Determine the (x, y) coordinate at the center of the cell enclosing the given text.  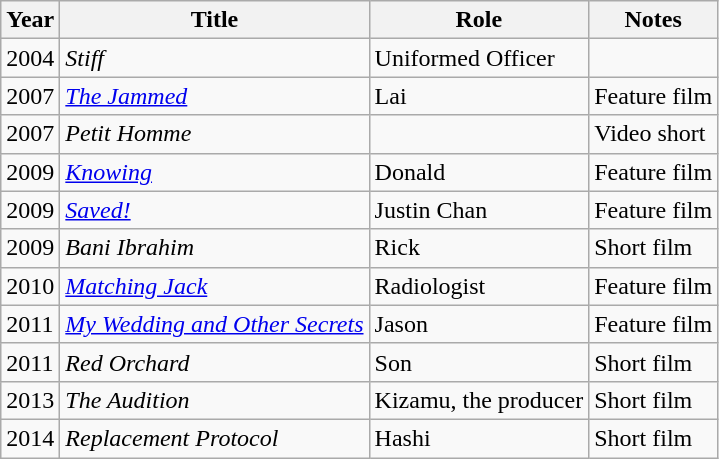
Knowing (214, 172)
Saved! (214, 210)
Hashi (479, 438)
Year (30, 20)
Notes (654, 20)
2010 (30, 286)
Donald (479, 172)
The Audition (214, 400)
My Wedding and Other Secrets (214, 324)
Matching Jack (214, 286)
Uniformed Officer (479, 58)
Justin Chan (479, 210)
Video short (654, 134)
Jason (479, 324)
Kizamu, the producer (479, 400)
Role (479, 20)
Title (214, 20)
Son (479, 362)
2004 (30, 58)
The Jammed (214, 96)
Radiologist (479, 286)
Rick (479, 248)
Bani Ibrahim (214, 248)
Replacement Protocol (214, 438)
Stiff (214, 58)
2013 (30, 400)
Lai (479, 96)
Red Orchard (214, 362)
2014 (30, 438)
Petit Homme (214, 134)
